Identify which cell holds the provided text, then report its (X, Y) central coordinate. 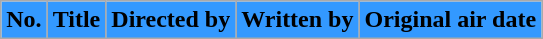
Original air date (450, 20)
Directed by (171, 20)
Title (76, 20)
No. (24, 20)
Written by (298, 20)
